Extract the (X, Y) coordinate from the center of the cell holding the provided text.  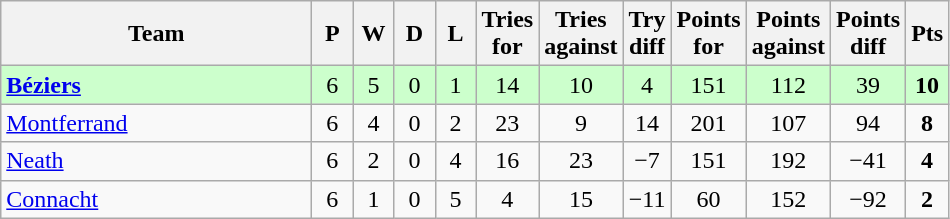
−7 (647, 161)
39 (868, 85)
60 (708, 199)
112 (788, 85)
15 (581, 199)
Montferrand (156, 123)
Try diff (647, 34)
P (332, 34)
Pts (928, 34)
9 (581, 123)
Team (156, 34)
D (414, 34)
Tries for (508, 34)
152 (788, 199)
−11 (647, 199)
192 (788, 161)
16 (508, 161)
Neath (156, 161)
94 (868, 123)
Connacht (156, 199)
Points against (788, 34)
Points for (708, 34)
Béziers (156, 85)
8 (928, 123)
−41 (868, 161)
−92 (868, 199)
Points diff (868, 34)
L (456, 34)
W (374, 34)
201 (708, 123)
107 (788, 123)
Tries against (581, 34)
